Pinpoint the cell where the given text exists, returning its (X, Y) midpoint coordinate. 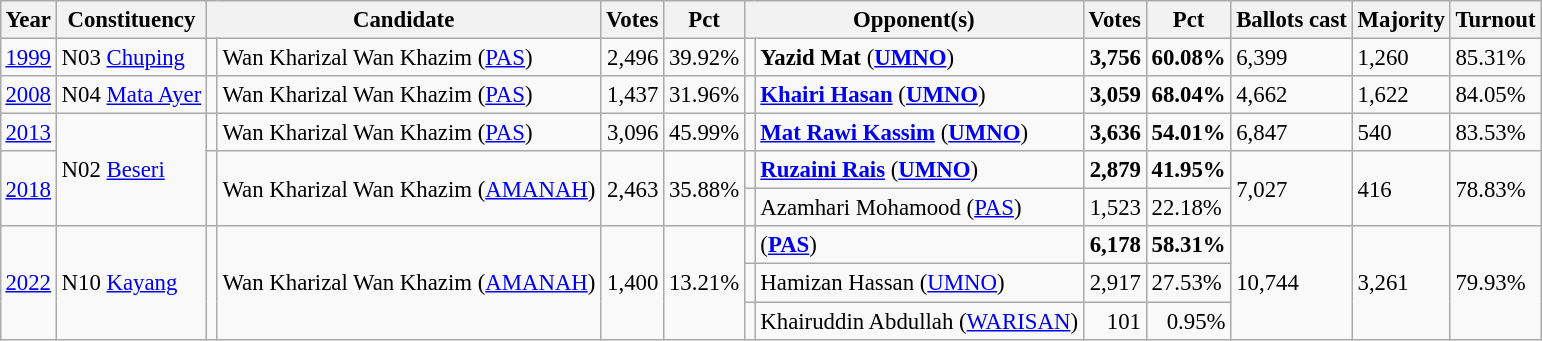
3,261 (1401, 282)
41.95% (1188, 170)
45.99% (704, 133)
83.53% (1496, 133)
27.53% (1188, 283)
3,636 (1114, 133)
Year (28, 20)
4,662 (1292, 95)
Opponent(s) (914, 20)
2013 (28, 133)
2,463 (632, 188)
58.31% (1188, 245)
6,399 (1292, 57)
6,847 (1292, 133)
2022 (28, 282)
68.04% (1188, 95)
Majority (1401, 20)
3,059 (1114, 95)
54.01% (1188, 133)
31.96% (704, 95)
Constituency (131, 20)
Hamizan Hassan (UMNO) (919, 283)
7,027 (1292, 188)
85.31% (1496, 57)
10,744 (1292, 282)
2,917 (1114, 283)
0.95% (1188, 321)
1,400 (632, 282)
Ballots cast (1292, 20)
22.18% (1188, 208)
2,879 (1114, 170)
1,260 (1401, 57)
540 (1401, 133)
Turnout (1496, 20)
Ruzaini Rais (UMNO) (919, 170)
2008 (28, 95)
6,178 (1114, 245)
2,496 (632, 57)
60.08% (1188, 57)
Mat Rawi Kassim (UMNO) (919, 133)
1,523 (1114, 208)
N02 Beseri (131, 170)
N03 Chuping (131, 57)
13.21% (704, 282)
35.88% (704, 188)
78.83% (1496, 188)
3,096 (632, 133)
(PAS) (919, 245)
Candidate (404, 20)
79.93% (1496, 282)
Khairi Hasan (UMNO) (919, 95)
39.92% (704, 57)
N04 Mata Ayer (131, 95)
416 (1401, 188)
84.05% (1496, 95)
Azamhari Mohamood (PAS) (919, 208)
Yazid Mat (UMNO) (919, 57)
3,756 (1114, 57)
1999 (28, 57)
Khairuddin Abdullah (WARISAN) (919, 321)
2018 (28, 188)
1,437 (632, 95)
101 (1114, 321)
1,622 (1401, 95)
N10 Kayang (131, 282)
